Return [x, y] of the center of cell containing provided text 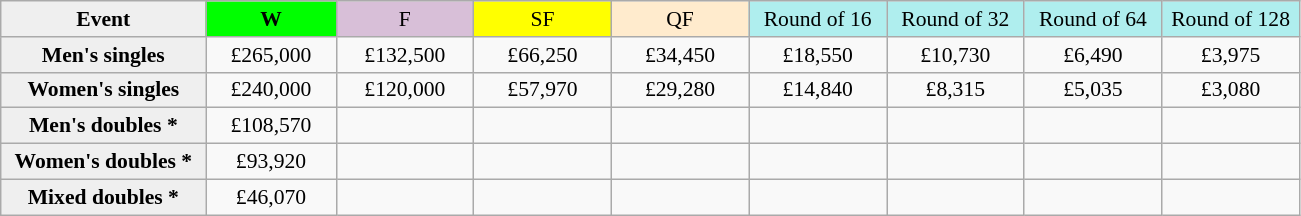
Women's singles [104, 90]
£120,000 [405, 90]
Round of 64 [1093, 19]
Men's singles [104, 55]
£10,730 [955, 55]
£5,035 [1093, 90]
£132,500 [405, 55]
£3,080 [1231, 90]
Round of 128 [1231, 19]
Round of 16 [818, 19]
Men's doubles * [104, 126]
£265,000 [271, 55]
£3,975 [1231, 55]
£14,840 [818, 90]
SF [543, 19]
£29,280 [680, 90]
£18,550 [818, 55]
Event [104, 19]
Mixed doubles * [104, 197]
£46,070 [271, 197]
Round of 32 [955, 19]
£108,570 [271, 126]
£57,970 [543, 90]
£240,000 [271, 90]
£66,250 [543, 55]
F [405, 19]
£34,450 [680, 55]
QF [680, 19]
W [271, 19]
£8,315 [955, 90]
£93,920 [271, 162]
Women's doubles * [104, 162]
£6,490 [1093, 55]
